Identify which cell holds the provided text, then report its [X, Y] central coordinate. 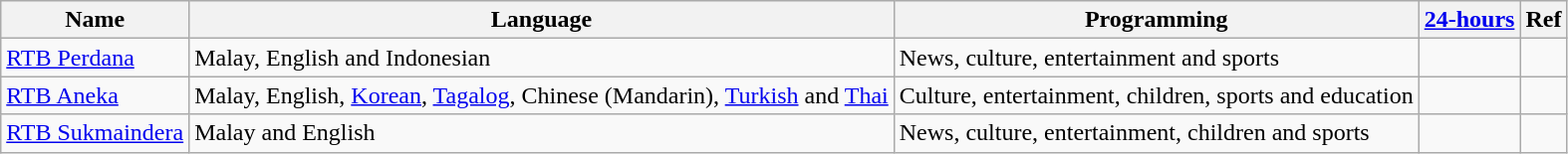
Culture, entertainment, children, sports and education [1156, 95]
News, culture, entertainment, children and sports [1156, 133]
24-hours [1469, 20]
RTB Perdana [96, 58]
RTB Sukmaindera [96, 133]
Name [96, 20]
Malay, English and Indonesian [542, 58]
News, culture, entertainment and sports [1156, 58]
Language [542, 20]
Malay and English [542, 133]
Ref [1544, 20]
Malay, English, Korean, Tagalog, Chinese (Mandarin), Turkish and Thai [542, 95]
RTB Aneka [96, 95]
Programming [1156, 20]
